Identify which cell holds the provided text, then report its [X, Y] central coordinate. 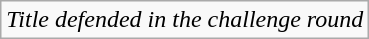
Title defended in the challenge round [185, 20]
